Extract the (x, y) coordinate from the center of the cell holding the provided text.  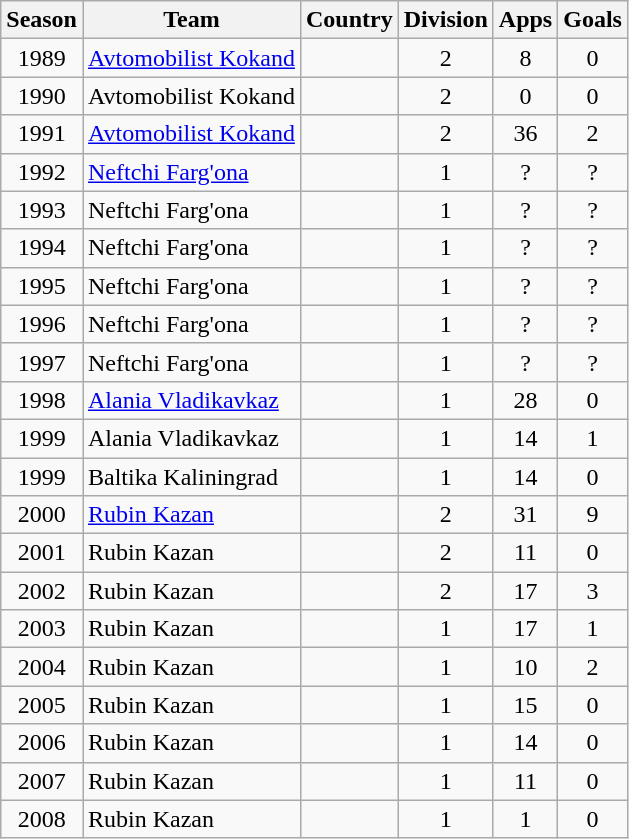
Apps (525, 20)
2000 (42, 515)
2002 (42, 591)
1998 (42, 400)
15 (525, 705)
1997 (42, 362)
2006 (42, 743)
2003 (42, 629)
3 (593, 591)
Division (446, 20)
Country (349, 20)
28 (525, 400)
36 (525, 134)
1991 (42, 134)
2007 (42, 781)
Season (42, 20)
Goals (593, 20)
1994 (42, 248)
2008 (42, 819)
1993 (42, 210)
Team (191, 20)
10 (525, 667)
1992 (42, 172)
9 (593, 515)
Baltika Kaliningrad (191, 477)
31 (525, 515)
2005 (42, 705)
1990 (42, 96)
8 (525, 58)
1995 (42, 286)
1996 (42, 324)
2001 (42, 553)
1989 (42, 58)
2004 (42, 667)
